For the text-containing cell, return its midpoint in (X, Y) coordinate format. 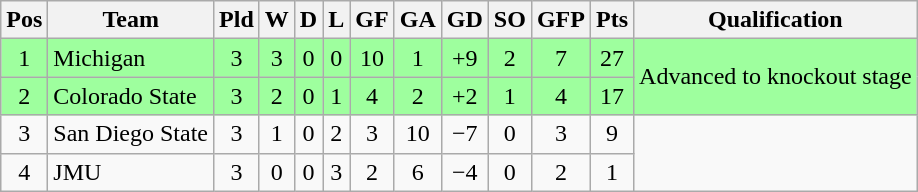
Pts (612, 20)
−4 (464, 172)
Pld (237, 20)
Colorado State (131, 96)
6 (418, 172)
Qualification (776, 20)
Pos (24, 20)
+2 (464, 96)
W (276, 20)
−7 (464, 134)
L (336, 20)
GF (372, 20)
7 (560, 58)
9 (612, 134)
SO (510, 20)
Michigan (131, 58)
D (308, 20)
17 (612, 96)
+9 (464, 58)
GFP (560, 20)
GA (418, 20)
Team (131, 20)
GD (464, 20)
Advanced to knockout stage (776, 77)
27 (612, 58)
JMU (131, 172)
San Diego State (131, 134)
